Scan for the cell matching the given text and deliver its (x, y) coordinate at center. 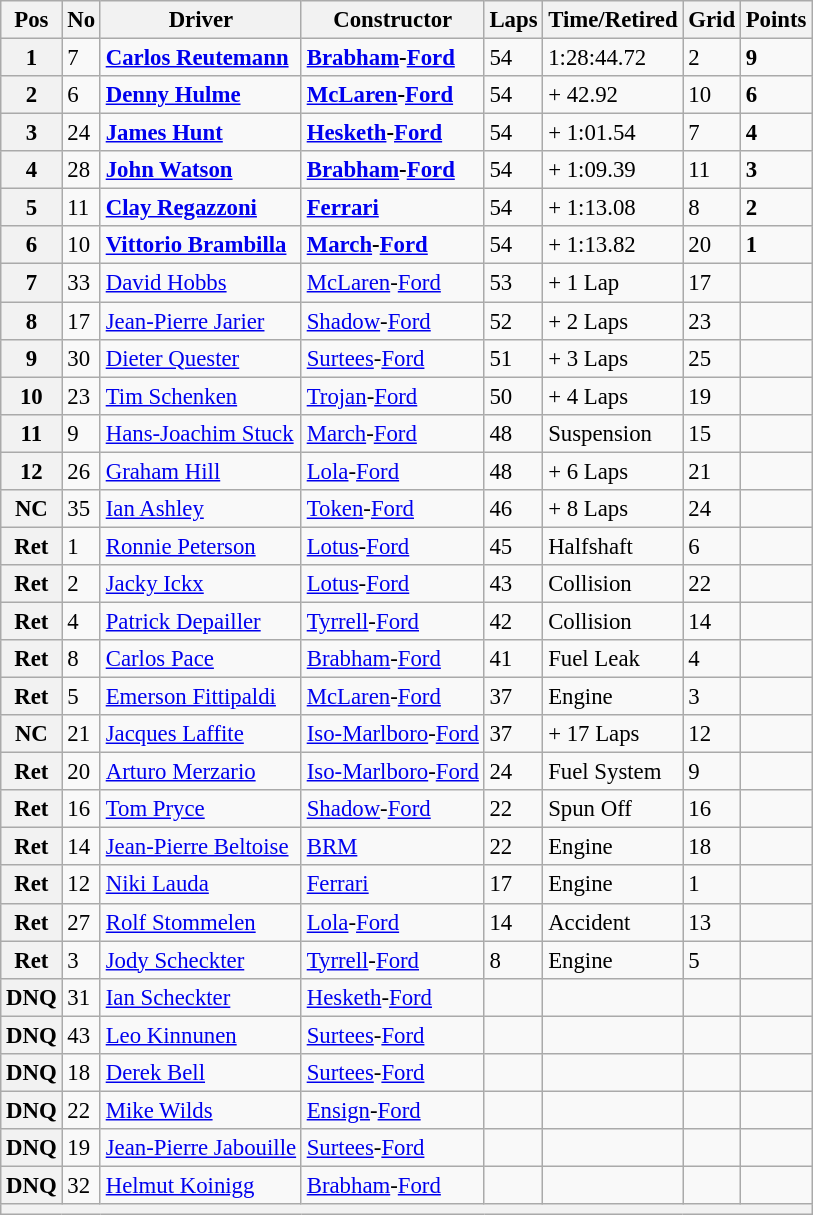
+ 3 Laps (613, 358)
41 (514, 659)
+ 4 Laps (613, 396)
Vittorio Brambilla (200, 245)
42 (514, 621)
Leo Kinnunen (200, 1035)
Jean-Pierre Jabouille (200, 1148)
35 (81, 509)
27 (81, 922)
Constructor (392, 20)
+ 8 Laps (613, 509)
Helmut Koinigg (200, 1185)
28 (81, 170)
Jody Scheckter (200, 960)
Dieter Quester (200, 358)
Tom Pryce (200, 809)
Tim Schenken (200, 396)
No (81, 20)
+ 17 Laps (613, 734)
25 (712, 358)
Mike Wilds (200, 1110)
+ 1:13.82 (613, 245)
Fuel System (613, 772)
Trojan-Ford (392, 396)
Niki Lauda (200, 885)
45 (514, 546)
Fuel Leak (613, 659)
Ian Scheckter (200, 997)
Token-Ford (392, 509)
BRM (392, 847)
Carlos Reutemann (200, 58)
26 (81, 471)
James Hunt (200, 133)
50 (514, 396)
Carlos Pace (200, 659)
Driver (200, 20)
33 (81, 283)
Jean-Pierre Beltoise (200, 847)
Patrick Depailler (200, 621)
+ 1:01.54 (613, 133)
Clay Regazzoni (200, 208)
Accident (613, 922)
David Hobbs (200, 283)
+ 1:13.08 (613, 208)
Arturo Merzario (200, 772)
53 (514, 283)
Hans-Joachim Stuck (200, 433)
Grid (712, 20)
+ 2 Laps (613, 321)
+ 6 Laps (613, 471)
Jacky Ickx (200, 584)
+ 42.92 (613, 95)
Rolf Stommelen (200, 922)
15 (712, 433)
Pos (32, 20)
1:28:44.72 (613, 58)
Ronnie Peterson (200, 546)
46 (514, 509)
Suspension (613, 433)
32 (81, 1185)
John Watson (200, 170)
13 (712, 922)
Time/Retired (613, 20)
Graham Hill (200, 471)
Jean-Pierre Jarier (200, 321)
Halfshaft (613, 546)
52 (514, 321)
Emerson Fittipaldi (200, 697)
+ 1 Lap (613, 283)
Denny Hulme (200, 95)
+ 1:09.39 (613, 170)
Ensign-Ford (392, 1110)
31 (81, 997)
Points (776, 20)
Ian Ashley (200, 509)
Laps (514, 20)
51 (514, 358)
Spun Off (613, 809)
Jacques Laffite (200, 734)
30 (81, 358)
Derek Bell (200, 1073)
